Provide the [X, Y] coordinate of the cell's center where the given text is located.  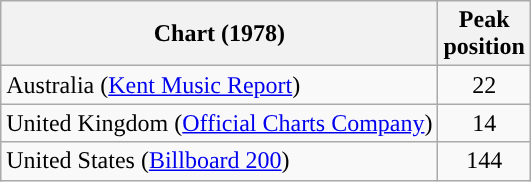
Australia (Kent Music Report) [220, 85]
United Kingdom (Official Charts Company) [220, 123]
14 [484, 123]
22 [484, 85]
144 [484, 161]
Peakposition [484, 34]
Chart (1978) [220, 34]
United States (Billboard 200) [220, 161]
